Output the [x, y] coordinate of the center of the cell containing the given text.  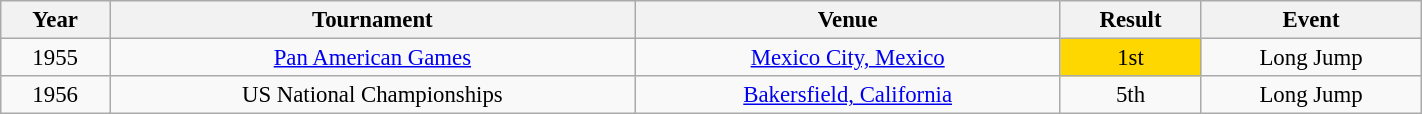
5th [1130, 95]
Mexico City, Mexico [848, 58]
Bakersfield, California [848, 95]
Tournament [373, 20]
Venue [848, 20]
1956 [56, 95]
1955 [56, 58]
1st [1130, 58]
Result [1130, 20]
Year [56, 20]
Pan American Games [373, 58]
US National Championships [373, 95]
Event [1311, 20]
